Capture the cell that displays the provided text and extract its (X, Y) central coordinate. 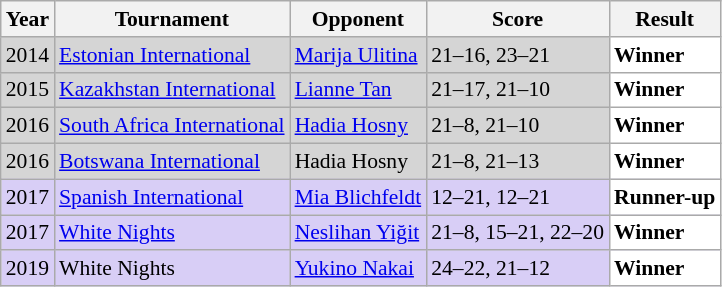
21–16, 23–21 (518, 55)
Year (28, 19)
Opponent (358, 19)
2019 (28, 269)
24–22, 21–12 (518, 269)
21–17, 21–10 (518, 90)
Spanish International (172, 197)
South Africa International (172, 126)
Kazakhstan International (172, 90)
Score (518, 19)
Mia Blichfeldt (358, 197)
21–8, 15–21, 22–20 (518, 233)
Yukino Nakai (358, 269)
12–21, 12–21 (518, 197)
Marija Ulitina (358, 55)
21–8, 21–10 (518, 126)
2015 (28, 90)
2014 (28, 55)
21–8, 21–13 (518, 162)
Neslihan Yiğit (358, 233)
Lianne Tan (358, 90)
Result (664, 19)
Botswana International (172, 162)
Runner-up (664, 197)
Estonian International (172, 55)
Tournament (172, 19)
